Pinpoint the cell where the given text exists, returning its [X, Y] midpoint coordinate. 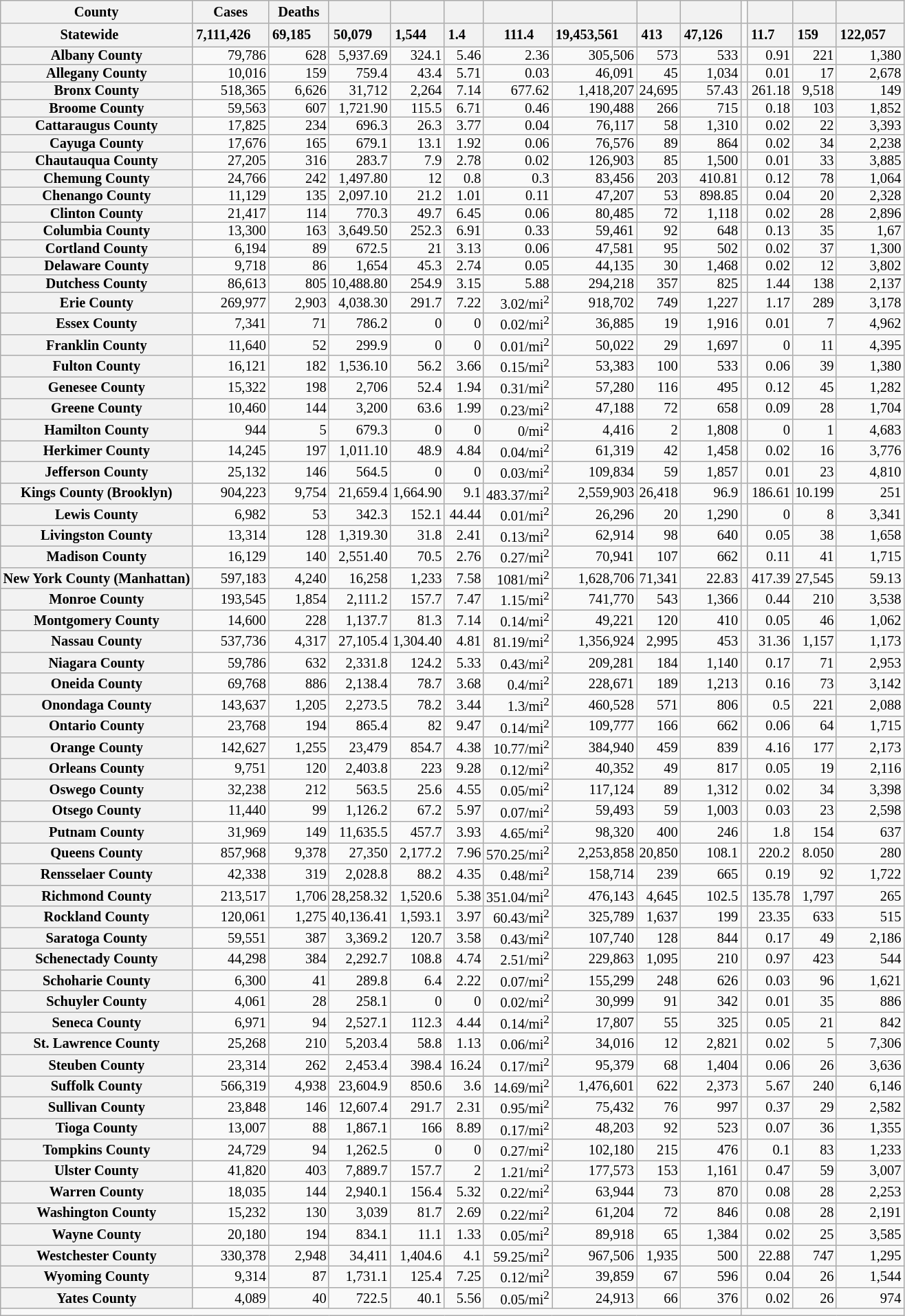
1.92 [464, 144]
Wyoming County [96, 1277]
197 [299, 451]
228,671 [594, 683]
770.3 [359, 214]
242 [299, 179]
3,341 [870, 514]
2.41 [464, 536]
138 [815, 284]
122,057 [870, 35]
1,458 [710, 451]
62,914 [594, 536]
537,736 [231, 642]
564.5 [359, 472]
17,825 [231, 126]
Sullivan County [96, 1107]
78.7 [417, 683]
252.3 [417, 231]
13,300 [231, 231]
2,328 [870, 196]
262 [299, 1066]
747 [815, 1255]
1,935 [659, 1255]
280 [870, 854]
269,977 [231, 303]
6,300 [231, 980]
2,173 [870, 748]
460,528 [594, 705]
25,132 [231, 472]
99 [299, 811]
17,676 [231, 144]
9.47 [464, 726]
825 [710, 284]
0.31/mi2 [517, 388]
1.44 [770, 284]
13.1 [417, 144]
846 [710, 1213]
189 [659, 683]
52.4 [417, 388]
289.8 [359, 980]
88 [299, 1129]
2,940.1 [359, 1192]
17 [815, 74]
11 [815, 345]
0.91 [770, 56]
177,573 [594, 1172]
40,136.41 [359, 917]
23,848 [231, 1107]
316 [299, 161]
59.25/mi2 [517, 1255]
864 [710, 144]
199 [710, 917]
46,091 [594, 74]
410.81 [710, 179]
59,786 [231, 663]
342.3 [359, 514]
759.4 [359, 74]
15,232 [231, 1213]
2,116 [870, 769]
9.28 [464, 769]
Washington County [96, 1213]
0.1 [770, 1150]
107 [659, 557]
213,517 [231, 895]
3,039 [359, 1213]
26,296 [594, 514]
3,649.50 [359, 231]
944 [231, 430]
3,636 [870, 1066]
1,095 [659, 960]
806 [710, 705]
0.15/mi2 [517, 366]
16,258 [359, 578]
42,338 [231, 875]
1,593.1 [417, 917]
1,520.6 [417, 895]
596 [710, 1277]
715 [710, 109]
7,341 [231, 325]
342 [710, 1001]
2,706 [359, 388]
6,146 [870, 1086]
2.51/mi2 [517, 960]
Cayuga County [96, 144]
Broome County [96, 109]
1,654 [359, 266]
2.69 [464, 1213]
423 [815, 960]
5.46 [464, 56]
523 [710, 1129]
248 [659, 980]
1.17 [770, 303]
453 [710, 642]
1,213 [710, 683]
67.2 [417, 811]
4.55 [464, 789]
672.5 [359, 249]
0.23/mi2 [517, 408]
1,697 [710, 345]
6,194 [231, 249]
4,416 [594, 430]
Statewide [96, 35]
70,941 [594, 557]
86 [299, 266]
Tioga County [96, 1129]
79,786 [231, 56]
59,551 [231, 938]
Richmond County [96, 895]
0.06/mi2 [517, 1044]
103 [815, 109]
299.9 [359, 345]
100 [659, 366]
1,062 [870, 620]
10,016 [231, 74]
Saratoga County [96, 938]
1,404 [710, 1066]
5.38 [464, 895]
240 [815, 1086]
696.3 [359, 126]
1,721.90 [359, 109]
573 [659, 56]
1,500 [710, 161]
1,854 [299, 600]
476 [710, 1150]
5.33 [464, 663]
203 [659, 179]
25.6 [417, 789]
75,432 [594, 1107]
26,418 [659, 494]
13,314 [231, 536]
0.04/mi2 [517, 451]
1,003 [710, 811]
23,314 [231, 1066]
0.47 [770, 1172]
384 [299, 960]
43.4 [417, 74]
2,373 [710, 1086]
5.67 [770, 1086]
Yates County [96, 1298]
31,712 [359, 91]
24,913 [594, 1298]
25,268 [231, 1044]
Madison County [96, 557]
Erie County [96, 303]
1,118 [710, 214]
228 [299, 620]
5.88 [517, 284]
24,695 [659, 91]
154 [815, 832]
Franklin County [96, 345]
59,461 [594, 231]
2,403.8 [359, 769]
749 [659, 303]
76,576 [594, 144]
117,124 [594, 789]
0.44 [770, 600]
Greene County [96, 408]
82 [417, 726]
3,585 [870, 1235]
96.9 [710, 494]
78.2 [417, 705]
182 [299, 366]
5.56 [464, 1298]
Columbia County [96, 231]
21.2 [417, 196]
2,953 [870, 663]
49,221 [594, 620]
107,740 [594, 938]
Lewis County [96, 514]
410 [710, 620]
679.1 [359, 144]
85 [659, 161]
215 [659, 1150]
48,203 [594, 1129]
78 [815, 179]
266 [659, 109]
665 [710, 875]
1,262.5 [359, 1150]
0.48/mi2 [517, 875]
153 [659, 1172]
16,121 [231, 366]
49.7 [417, 214]
30 [659, 266]
0.46 [517, 109]
44,135 [594, 266]
57.43 [710, 91]
57,280 [594, 388]
10.199 [815, 494]
483.37/mi2 [517, 494]
87 [299, 1277]
1,67 [870, 231]
193,545 [231, 600]
1,852 [870, 109]
88.2 [417, 875]
319 [299, 875]
81.3 [417, 620]
Schuyler County [96, 1001]
40.1 [417, 1298]
16 [815, 451]
417.39 [770, 578]
1,295 [870, 1255]
102.5 [710, 895]
15,322 [231, 388]
3,776 [870, 451]
14.69/mi2 [517, 1086]
158,714 [594, 875]
Oswego County [96, 789]
59.13 [870, 578]
Allegany County [96, 74]
9,754 [299, 494]
38 [815, 536]
658 [710, 408]
628 [299, 56]
4,938 [299, 1086]
7.25 [464, 1277]
Albany County [96, 56]
47,188 [594, 408]
44,298 [231, 960]
Otsego County [96, 811]
7 [815, 325]
2,331.8 [359, 663]
2,551.40 [359, 557]
805 [299, 284]
4.35 [464, 875]
184 [659, 663]
209,281 [594, 663]
1,704 [870, 408]
Suffolk County [96, 1086]
1,355 [870, 1129]
40 [299, 1298]
St. Lawrence County [96, 1044]
25 [815, 1235]
56.2 [417, 366]
5.97 [464, 811]
7,306 [870, 1044]
41,820 [231, 1172]
3.93 [464, 832]
413 [659, 35]
135 [299, 196]
177 [815, 748]
2,598 [870, 811]
543 [659, 600]
351.04/mi2 [517, 895]
229,863 [594, 960]
63.6 [417, 408]
112.3 [417, 1023]
0.5 [770, 705]
1,916 [710, 325]
997 [710, 1107]
0.19 [770, 875]
967,506 [594, 1255]
53,383 [594, 366]
116 [659, 388]
4,317 [299, 642]
81.19/mi2 [517, 642]
28,258.32 [359, 895]
1.33 [464, 1235]
Chenango County [96, 196]
3,538 [870, 600]
26.3 [417, 126]
66 [659, 1298]
20,850 [659, 854]
Onondaga County [96, 705]
New York County (Manhattan) [96, 578]
2,186 [870, 938]
89,918 [594, 1235]
67 [659, 1277]
384,940 [594, 748]
1,536.10 [359, 366]
1,356,924 [594, 642]
3,802 [870, 266]
400 [659, 832]
16.24 [464, 1066]
21,417 [231, 214]
3,393 [870, 126]
1,637 [659, 917]
98 [659, 536]
6,971 [231, 1023]
2,995 [659, 642]
0.13 [770, 231]
186.61 [770, 494]
12,607.4 [359, 1107]
4.81 [464, 642]
47,126 [710, 35]
9,314 [231, 1277]
125.4 [417, 1277]
39 [815, 366]
4.38 [464, 748]
5,937.69 [359, 56]
1,628,706 [594, 578]
632 [299, 663]
1,064 [870, 179]
3,369.2 [359, 938]
Rockland County [96, 917]
844 [710, 938]
502 [710, 249]
3.02/mi2 [517, 303]
1,157 [815, 642]
Deaths [299, 12]
45.3 [417, 266]
626 [710, 980]
1,706 [299, 895]
2,453.4 [359, 1066]
23,604.9 [359, 1086]
83 [815, 1150]
58 [659, 126]
102,180 [594, 1150]
0.97 [770, 960]
86,613 [231, 284]
156.4 [417, 1192]
22 [815, 126]
3.15 [464, 284]
17,807 [594, 1023]
10,460 [231, 408]
324.1 [417, 56]
37 [815, 249]
2,821 [710, 1044]
61,204 [594, 1213]
65 [659, 1235]
476,143 [594, 895]
Steuben County [96, 1066]
1,275 [299, 917]
91 [659, 1001]
1,137.7 [359, 620]
Wayne County [96, 1235]
1,011.10 [359, 451]
7.47 [464, 600]
254.9 [417, 284]
0.16 [770, 683]
3,885 [870, 161]
120.7 [417, 938]
39,859 [594, 1277]
1081/mi2 [517, 578]
109,777 [594, 726]
1,621 [870, 980]
1,867.1 [359, 1129]
3.77 [464, 126]
0.18 [770, 109]
817 [710, 769]
0.95/mi2 [517, 1107]
212 [299, 789]
2.76 [464, 557]
Livingston County [96, 536]
1,664.90 [417, 494]
0.13/mi2 [517, 536]
839 [710, 748]
27,105.4 [359, 642]
47,581 [594, 249]
2,137 [870, 284]
2.78 [464, 161]
27,350 [359, 854]
2,191 [870, 1213]
398.4 [417, 1066]
4,645 [659, 895]
640 [710, 536]
0.4/mi2 [517, 683]
246 [710, 832]
34,016 [594, 1044]
63,944 [594, 1192]
2,948 [299, 1255]
24,766 [231, 179]
Monroe County [96, 600]
223 [417, 769]
7.22 [464, 303]
152.1 [417, 514]
69,185 [299, 35]
47,207 [594, 196]
544 [870, 960]
96 [815, 980]
325 [710, 1023]
0.8 [464, 179]
4.1 [464, 1255]
9,718 [231, 266]
8.89 [464, 1129]
42 [659, 451]
283.7 [359, 161]
251 [870, 494]
854.7 [417, 748]
6.71 [464, 109]
Tompkins County [96, 1150]
8.050 [815, 854]
1.15/mi2 [517, 600]
2,264 [417, 91]
Schenectady County [96, 960]
597,183 [231, 578]
61,319 [594, 451]
64 [815, 726]
265 [870, 895]
165 [299, 144]
69,768 [231, 683]
2.74 [464, 266]
2.31 [464, 1107]
1,857 [710, 472]
22.83 [710, 578]
31.36 [770, 642]
71,341 [659, 578]
1.8 [770, 832]
76,117 [594, 126]
Cases [231, 12]
81.7 [417, 1213]
870 [710, 1192]
Westchester County [96, 1255]
Genesee County [96, 388]
2,253,858 [594, 854]
1,497.80 [359, 179]
Cattaraugus County [96, 126]
11.1 [417, 1235]
2.36 [517, 56]
1,722 [870, 875]
2,582 [870, 1107]
8 [815, 514]
7,889.7 [359, 1172]
234 [299, 126]
4,240 [299, 578]
33 [815, 161]
3.68 [464, 683]
1,366 [710, 600]
4.16 [770, 748]
59,563 [231, 109]
3.58 [464, 938]
120,061 [231, 917]
289 [815, 303]
220.2 [770, 854]
23.35 [770, 917]
Oneida County [96, 683]
108.8 [417, 960]
Seneca County [96, 1023]
648 [710, 231]
83,456 [594, 179]
76 [659, 1107]
566,319 [231, 1086]
10.77/mi2 [517, 748]
7,111,426 [231, 35]
48.9 [417, 451]
2,097.10 [359, 196]
1,476,601 [594, 1086]
Essex County [96, 325]
1,384 [710, 1235]
155,299 [594, 980]
50,079 [359, 35]
34,411 [359, 1255]
677.62 [517, 91]
4,962 [870, 325]
Delaware County [96, 266]
330,378 [231, 1255]
1,658 [870, 536]
0.07 [770, 1129]
11.7 [770, 35]
2,273.5 [359, 705]
52 [299, 345]
115.5 [417, 109]
4,089 [231, 1298]
50,022 [594, 345]
4,395 [870, 345]
Chemung County [96, 179]
622 [659, 1086]
2,896 [870, 214]
198 [299, 388]
1.94 [464, 388]
850.6 [417, 1086]
0.3 [517, 179]
1,808 [710, 430]
Schoharie County [96, 980]
918,702 [594, 303]
Rensselaer County [96, 875]
857,968 [231, 854]
20,180 [231, 1235]
0.09 [770, 408]
3.44 [464, 705]
7.58 [464, 578]
1,300 [870, 249]
515 [870, 917]
14,245 [231, 451]
Putnam County [96, 832]
1,312 [710, 789]
3.6 [464, 1086]
3,398 [870, 789]
3,200 [359, 408]
Orleans County [96, 769]
163 [299, 231]
14,600 [231, 620]
563.5 [359, 789]
Chautauqua County [96, 161]
570.25/mi2 [517, 854]
500 [710, 1255]
98,320 [594, 832]
2,678 [870, 74]
Orange County [96, 748]
109,834 [594, 472]
741,770 [594, 600]
31,969 [231, 832]
23,479 [359, 748]
1,205 [299, 705]
Herkimer County [96, 451]
27,205 [231, 161]
11,635.5 [359, 832]
32,238 [231, 789]
4,683 [870, 430]
0.33 [517, 231]
403 [299, 1172]
58.8 [417, 1044]
11,440 [231, 811]
0.03/mi2 [517, 472]
2,292.7 [359, 960]
3.13 [464, 249]
1,126.2 [359, 811]
1.99 [464, 408]
5,203.4 [359, 1044]
1,304.40 [417, 642]
County [96, 12]
1 [815, 430]
9.1 [464, 494]
Queens County [96, 854]
Dutchess County [96, 284]
637 [870, 832]
2,138.4 [359, 683]
6.91 [464, 231]
518,365 [231, 91]
294,218 [594, 284]
10,488.80 [359, 284]
108.1 [710, 854]
21,659.4 [359, 494]
898.85 [710, 196]
Bronx County [96, 91]
3,007 [870, 1172]
239 [659, 875]
4.65/mi2 [517, 832]
459 [659, 748]
0.37 [770, 1107]
Nassau County [96, 642]
1.3/mi2 [517, 705]
Kings County (Brooklyn) [96, 494]
457.7 [417, 832]
1,255 [299, 748]
Hamilton County [96, 430]
135.78 [770, 895]
Warren County [96, 1192]
Ulster County [96, 1172]
Ontario County [96, 726]
5.71 [464, 74]
143,637 [231, 705]
6.4 [417, 980]
31.8 [417, 536]
23,768 [231, 726]
1,161 [710, 1172]
126,903 [594, 161]
55 [659, 1023]
70.5 [417, 557]
1,140 [710, 663]
607 [299, 109]
80,485 [594, 214]
1,173 [870, 642]
261.18 [770, 91]
1.21/mi2 [517, 1172]
3.66 [464, 366]
571 [659, 705]
Jefferson County [96, 472]
11,129 [231, 196]
1,468 [710, 266]
27,545 [815, 578]
140 [299, 557]
3.97 [464, 917]
142,627 [231, 748]
376 [710, 1298]
22.88 [770, 1255]
30,999 [594, 1001]
325,789 [594, 917]
974 [870, 1298]
4,038.30 [359, 303]
2,527.1 [359, 1023]
114 [299, 214]
842 [870, 1023]
2,088 [870, 705]
2,111.2 [359, 600]
Niagara County [96, 663]
59,493 [594, 811]
4.74 [464, 960]
1,797 [815, 895]
111.4 [517, 35]
1,731.1 [359, 1277]
3,142 [870, 683]
19,453,561 [594, 35]
36 [815, 1129]
305,506 [594, 56]
Fulton County [96, 366]
2,028.8 [359, 875]
904,223 [231, 494]
6,626 [299, 91]
6,982 [231, 514]
0/mi2 [517, 430]
4,061 [231, 1001]
357 [659, 284]
Cortland County [96, 249]
Clinton County [96, 214]
495 [710, 388]
44.44 [464, 514]
24,729 [231, 1150]
1.01 [464, 196]
722.5 [359, 1298]
1,418,207 [594, 91]
679.3 [359, 430]
40,352 [594, 769]
16,129 [231, 557]
13,007 [231, 1129]
4.84 [464, 451]
60.43/mi2 [517, 917]
2,903 [299, 303]
68 [659, 1066]
387 [299, 938]
1,310 [710, 126]
2.22 [464, 980]
7.9 [417, 161]
6.45 [464, 214]
2,177.2 [417, 854]
124.2 [417, 663]
18,035 [231, 1192]
95,379 [594, 1066]
2,253 [870, 1192]
1,282 [870, 388]
9,751 [231, 769]
130 [299, 1213]
3,178 [870, 303]
95 [659, 249]
9,378 [299, 854]
633 [815, 917]
1.4 [464, 35]
9,518 [815, 91]
190,488 [594, 109]
1.13 [464, 1044]
5.32 [464, 1192]
4,810 [870, 472]
786.2 [359, 325]
11,640 [231, 345]
1,404.6 [417, 1255]
258.1 [359, 1001]
36,885 [594, 325]
Montgomery County [96, 620]
1,034 [710, 74]
7.96 [464, 854]
1,290 [710, 514]
865.4 [359, 726]
46 [815, 620]
2,238 [870, 144]
2,559,903 [594, 494]
4.44 [464, 1023]
1,319.30 [359, 536]
834.1 [359, 1235]
1,227 [710, 303]
